Locate the cell with the specified text and output its (x, y) center coordinate. 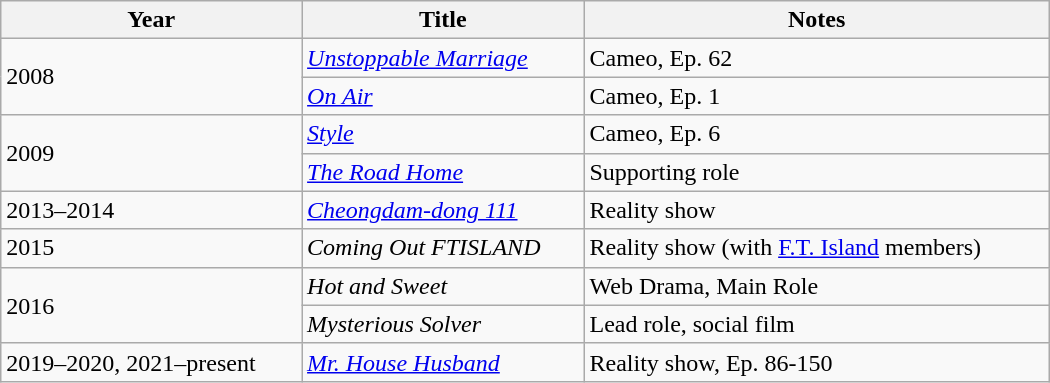
2015 (152, 248)
On Air (443, 96)
The Road Home (443, 172)
2009 (152, 153)
Mysterious Solver (443, 324)
2016 (152, 305)
Hot and Sweet (443, 286)
Cameo, Ep. 6 (816, 134)
Lead role, social film (816, 324)
Cheongdam-dong 111 (443, 210)
Reality show (with F.T. Island members) (816, 248)
Web Drama, Main Role (816, 286)
Title (443, 20)
Coming Out FTISLAND (443, 248)
Reality show (816, 210)
Style (443, 134)
Cameo, Ep. 62 (816, 58)
Unstoppable Marriage (443, 58)
Mr. House Husband (443, 362)
2013–2014 (152, 210)
2008 (152, 77)
2019–2020, 2021–present (152, 362)
Reality show, Ep. 86-150 (816, 362)
Year (152, 20)
Cameo, Ep. 1 (816, 96)
Supporting role (816, 172)
Notes (816, 20)
